Pinpoint the cell where the given text exists, returning its [x, y] midpoint coordinate. 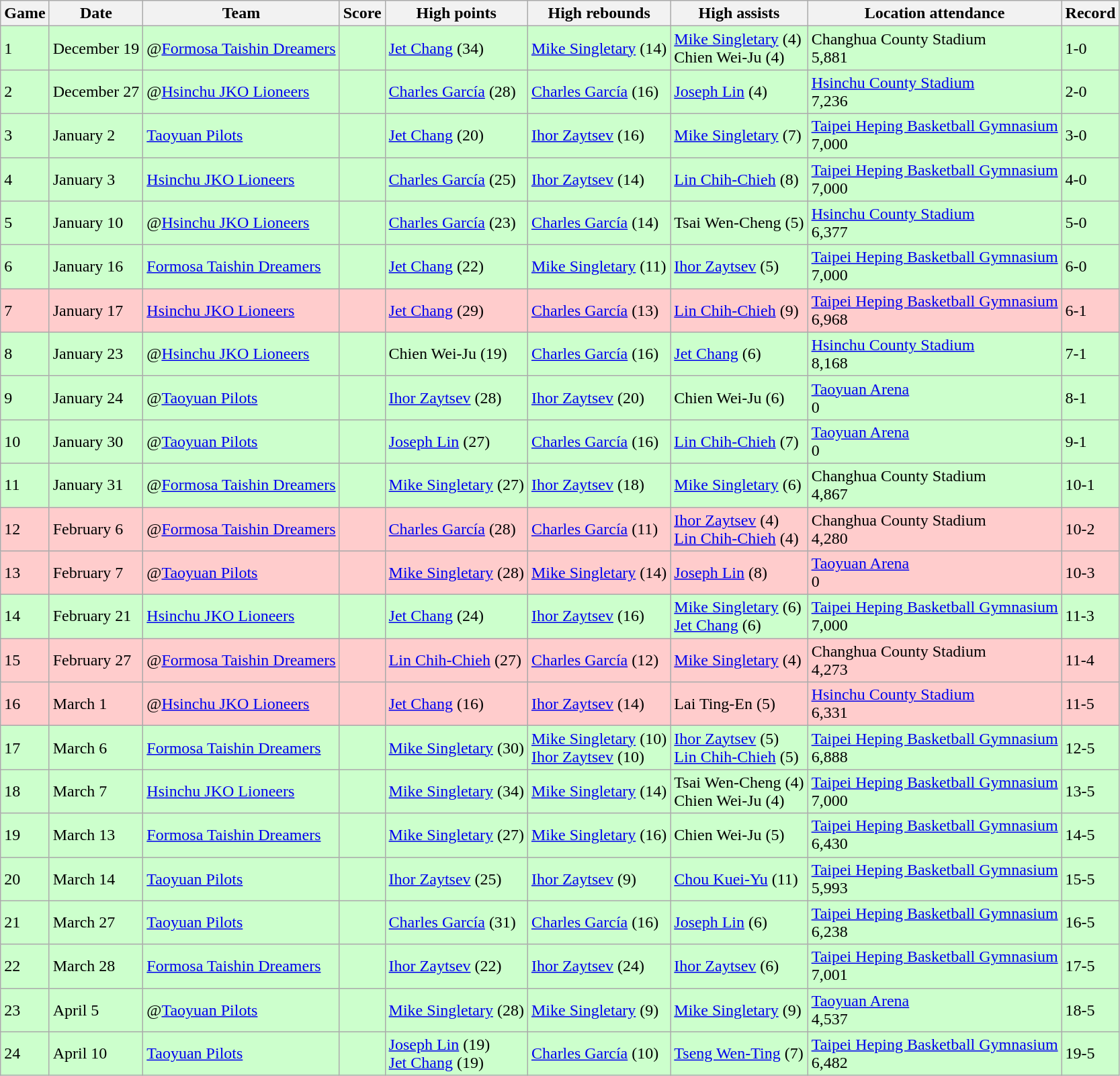
6-0 [1090, 266]
February 21 [96, 617]
Taipei Heping Basketball Gymnasium6,888 [935, 747]
January 23 [96, 354]
1 [25, 48]
March 1 [96, 704]
Lin Chih-Chieh (7) [739, 441]
Mike Singletary (6) [739, 485]
Taoyuan Arena4,537 [935, 1009]
17 [25, 747]
Hsinchu County Stadium6,377 [935, 223]
February 6 [96, 528]
December 19 [96, 48]
Mike Singletary (4) [739, 660]
Mike Singletary (7) [739, 136]
Charles García (25) [456, 179]
3 [25, 136]
February 7 [96, 573]
Joseph Lin (19)Jet Chang (19) [456, 1054]
8-1 [1090, 398]
Taipei Heping Basketball Gymnasium6,238 [935, 922]
January 31 [96, 485]
Tseng Wen-Ting (7) [739, 1054]
January 17 [96, 311]
2 [25, 91]
Jet Chang (29) [456, 311]
14 [25, 617]
High points [456, 13]
Record [1090, 13]
Joseph Lin (4) [739, 91]
10-1 [1090, 485]
10 [25, 441]
February 27 [96, 660]
11-3 [1090, 617]
Charles García (11) [599, 528]
High assists [739, 13]
Tsai Wen-Cheng (4)Chien Wei-Ju (4) [739, 792]
April 5 [96, 1009]
Chien Wei-Ju (5) [739, 835]
Jet Chang (34) [456, 48]
Jet Chang (6) [739, 354]
Ihor Zaytsev (28) [456, 398]
9 [25, 398]
Hsinchu County Stadium8,168 [935, 354]
4-0 [1090, 179]
March 7 [96, 792]
20 [25, 879]
16-5 [1090, 922]
Hsinchu County Stadium7,236 [935, 91]
11 [25, 485]
Mike Singletary (10)Ihor Zaytsev (10) [599, 747]
Ihor Zaytsev (24) [599, 966]
5 [25, 223]
Charles García (12) [599, 660]
March 14 [96, 879]
January 16 [96, 266]
13 [25, 573]
January 24 [96, 398]
3-0 [1090, 136]
Lin Chih-Chieh (27) [456, 660]
5-0 [1090, 223]
Team [241, 13]
Changhua County Stadium4,273 [935, 660]
22 [25, 966]
Ihor Zaytsev (5)Lin Chih-Chieh (5) [739, 747]
Jet Chang (16) [456, 704]
Ihor Zaytsev (18) [599, 485]
Charles García (14) [599, 223]
Charles García (23) [456, 223]
January 10 [96, 223]
Ihor Zaytsev (20) [599, 398]
Mike Singletary (30) [456, 747]
Joseph Lin (8) [739, 573]
11-5 [1090, 704]
2-0 [1090, 91]
Mike Singletary (4)Chien Wei-Ju (4) [739, 48]
6-1 [1090, 311]
Joseph Lin (6) [739, 922]
18 [25, 792]
Chien Wei-Ju (6) [739, 398]
Changhua County Stadium5,881 [935, 48]
Charles García (31) [456, 922]
January 2 [96, 136]
12 [25, 528]
Changhua County Stadium4,867 [935, 485]
March 13 [96, 835]
March 27 [96, 922]
13-5 [1090, 792]
Mike Singletary (6)Jet Chang (6) [739, 617]
19 [25, 835]
Ihor Zaytsev (4)Lin Chih-Chieh (4) [739, 528]
Jet Chang (20) [456, 136]
January 3 [96, 179]
16 [25, 704]
17-5 [1090, 966]
14-5 [1090, 835]
Jet Chang (22) [456, 266]
Chou Kuei-Yu (11) [739, 879]
Charles García (10) [599, 1054]
6 [25, 266]
Mike Singletary (34) [456, 792]
18-5 [1090, 1009]
7-1 [1090, 354]
Location attendance [935, 13]
1-0 [1090, 48]
March 28 [96, 966]
Lai Ting-En (5) [739, 704]
Changhua County Stadium4,280 [935, 528]
Taipei Heping Basketball Gymnasium7,001 [935, 966]
15-5 [1090, 879]
April 10 [96, 1054]
Taipei Heping Basketball Gymnasium5,993 [935, 879]
Lin Chih-Chieh (9) [739, 311]
March 6 [96, 747]
10-3 [1090, 573]
Mike Singletary (16) [599, 835]
Ihor Zaytsev (22) [456, 966]
19-5 [1090, 1054]
23 [25, 1009]
Taipei Heping Basketball Gymnasium6,430 [935, 835]
9-1 [1090, 441]
Score [362, 13]
11-4 [1090, 660]
January 30 [96, 441]
12-5 [1090, 747]
Date [96, 13]
Tsai Wen-Cheng (5) [739, 223]
15 [25, 660]
Ihor Zaytsev (5) [739, 266]
Joseph Lin (27) [456, 441]
Ihor Zaytsev (25) [456, 879]
December 27 [96, 91]
Mike Singletary (11) [599, 266]
Ihor Zaytsev (9) [599, 879]
21 [25, 922]
Charles García (13) [599, 311]
Ihor Zaytsev (6) [739, 966]
4 [25, 179]
Taipei Heping Basketball Gymnasium6,482 [935, 1054]
10-2 [1090, 528]
Jet Chang (24) [456, 617]
Game [25, 13]
8 [25, 354]
Hsinchu County Stadium6,331 [935, 704]
Chien Wei-Ju (19) [456, 354]
High rebounds [599, 13]
Lin Chih-Chieh (8) [739, 179]
7 [25, 311]
24 [25, 1054]
Taipei Heping Basketball Gymnasium6,968 [935, 311]
